Detect which cell encompasses the target text, then output its [X, Y] center coordinate. 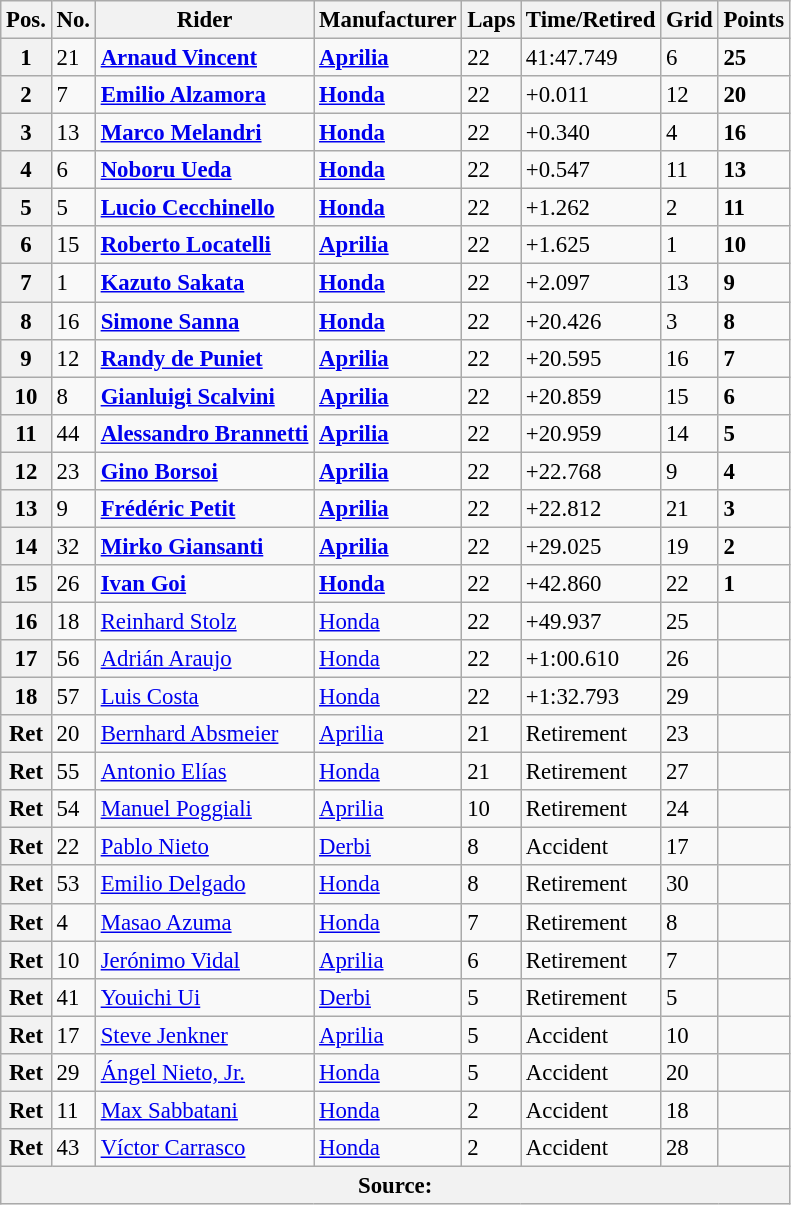
Points [754, 20]
+20.859 [591, 396]
54 [73, 809]
Alessandro Brannetti [204, 433]
41 [73, 997]
55 [73, 772]
44 [73, 433]
Ángel Nieto, Jr. [204, 1073]
Frédéric Petit [204, 509]
53 [73, 885]
Max Sabbatani [204, 1110]
Gino Borsoi [204, 471]
Antonio Elías [204, 772]
Kazuto Sakata [204, 283]
Rider [204, 20]
57 [73, 697]
+22.812 [591, 509]
+2.097 [591, 283]
Bernhard Absmeier [204, 734]
Source: [396, 1185]
Pablo Nieto [204, 847]
Randy de Puniet [204, 358]
+0.011 [591, 95]
+22.768 [591, 471]
Víctor Carrasco [204, 1148]
Emilio Alzamora [204, 95]
27 [690, 772]
Adrián Araujo [204, 659]
+1.625 [591, 245]
32 [73, 546]
Manuel Poggiali [204, 809]
Time/Retired [591, 20]
41:47.749 [591, 58]
Youichi Ui [204, 997]
+1:00.610 [591, 659]
Emilio Delgado [204, 885]
+20.959 [591, 433]
+0.340 [591, 133]
Ivan Goi [204, 584]
+1:32.793 [591, 697]
Reinhard Stolz [204, 621]
Simone Sanna [204, 321]
Grid [690, 20]
+42.860 [591, 584]
19 [690, 546]
Lucio Cecchinello [204, 208]
+1.262 [591, 208]
Mirko Giansanti [204, 546]
Pos. [26, 20]
Jerónimo Vidal [204, 960]
+20.426 [591, 321]
No. [73, 20]
43 [73, 1148]
Luis Costa [204, 697]
Noboru Ueda [204, 170]
Manufacturer [388, 20]
30 [690, 885]
Roberto Locatelli [204, 245]
Steve Jenkner [204, 1035]
Arnaud Vincent [204, 58]
+20.595 [591, 358]
Marco Melandri [204, 133]
56 [73, 659]
Masao Azuma [204, 922]
24 [690, 809]
28 [690, 1148]
+49.937 [591, 621]
Laps [492, 20]
Gianluigi Scalvini [204, 396]
+29.025 [591, 546]
+0.547 [591, 170]
